Extract the [X, Y] coordinate from the center of the cell holding the provided text.  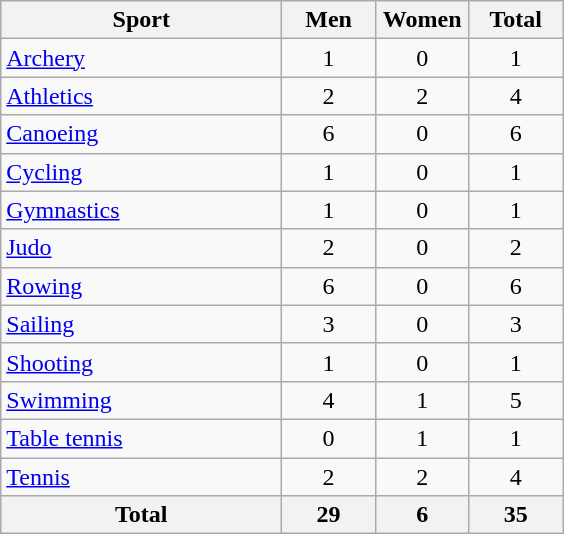
Sailing [142, 324]
35 [516, 515]
Sport [142, 20]
Gymnastics [142, 210]
Athletics [142, 96]
Canoeing [142, 134]
Judo [142, 248]
Table tennis [142, 438]
Men [329, 20]
Archery [142, 58]
Cycling [142, 172]
Tennis [142, 477]
Women [422, 20]
Shooting [142, 362]
29 [329, 515]
Swimming [142, 400]
Rowing [142, 286]
5 [516, 400]
